Find where the given text appears and provide that cell's center as (x, y) coordinate. 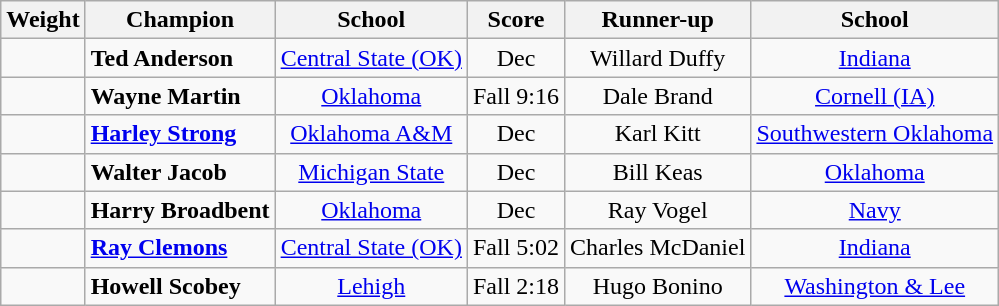
Harley Strong (180, 134)
Fall 9:16 (516, 96)
Washington & Lee (875, 286)
Willard Duffy (658, 58)
Navy (875, 210)
Walter Jacob (180, 172)
Dale Brand (658, 96)
Charles McDaniel (658, 248)
Fall 2:18 (516, 286)
Champion (180, 20)
Karl Kitt (658, 134)
Bill Keas (658, 172)
Wayne Martin (180, 96)
Ray Clemons (180, 248)
Ray Vogel (658, 210)
Harry Broadbent (180, 210)
Hugo Bonino (658, 286)
Michigan State (371, 172)
Southwestern Oklahoma (875, 134)
Fall 5:02 (516, 248)
Runner-up (658, 20)
Cornell (IA) (875, 96)
Howell Scobey (180, 286)
Weight (43, 20)
Ted Anderson (180, 58)
Oklahoma A&M (371, 134)
Score (516, 20)
Lehigh (371, 286)
